Output the (X, Y) coordinate of the center of the cell containing the given text.  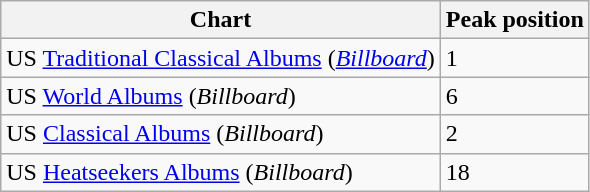
1 (514, 58)
18 (514, 172)
Chart (221, 20)
2 (514, 134)
US Traditional Classical Albums (Billboard) (221, 58)
6 (514, 96)
Peak position (514, 20)
US World Albums (Billboard) (221, 96)
US Heatseekers Albums (Billboard) (221, 172)
US Classical Albums (Billboard) (221, 134)
